For the text-containing cell, return its midpoint in [x, y] coordinate format. 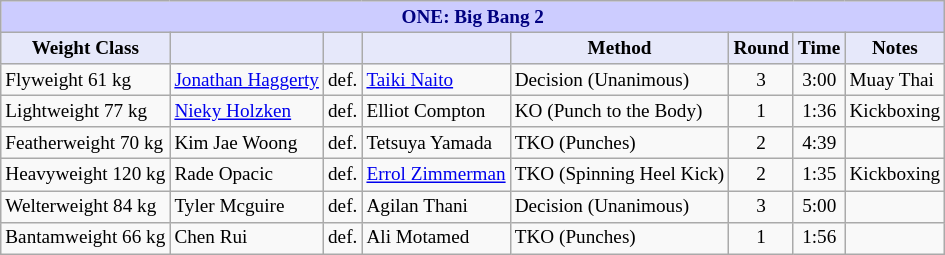
Kim Jae Woong [247, 143]
Tyler Mcguire [247, 206]
Nieky Holzken [247, 111]
Welterweight 84 kg [86, 206]
Elliot Compton [436, 111]
Round [762, 48]
Taiki Naito [436, 80]
5:00 [818, 206]
Notes [895, 48]
Rade Opacic [247, 175]
3:00 [818, 80]
Featherweight 70 kg [86, 143]
ONE: Big Bang 2 [473, 17]
Muay Thai [895, 80]
Time [818, 48]
Tetsuya Yamada [436, 143]
Ali Motamed [436, 238]
Lightweight 77 kg [86, 111]
TKO (Spinning Heel Kick) [620, 175]
4:39 [818, 143]
Agilan Thani [436, 206]
1:35 [818, 175]
Bantamweight 66 kg [86, 238]
Flyweight 61 kg [86, 80]
1:56 [818, 238]
Method [620, 48]
Chen Rui [247, 238]
KO (Punch to the Body) [620, 111]
Errol Zimmerman [436, 175]
Heavyweight 120 kg [86, 175]
Weight Class [86, 48]
Jonathan Haggerty [247, 80]
1:36 [818, 111]
